Search for the cell housing the specified text and yield its [X, Y] center coordinate. 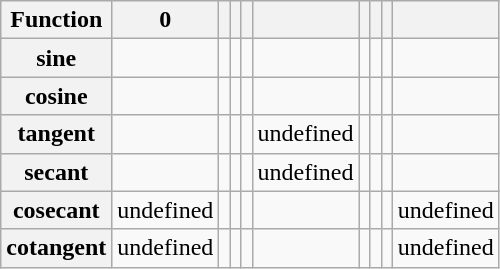
sine [56, 58]
cosine [56, 96]
cotangent [56, 248]
secant [56, 172]
0 [166, 20]
tangent [56, 134]
cosecant [56, 210]
Function [56, 20]
